Find where the given text appears and provide that cell's center as (X, Y) coordinate. 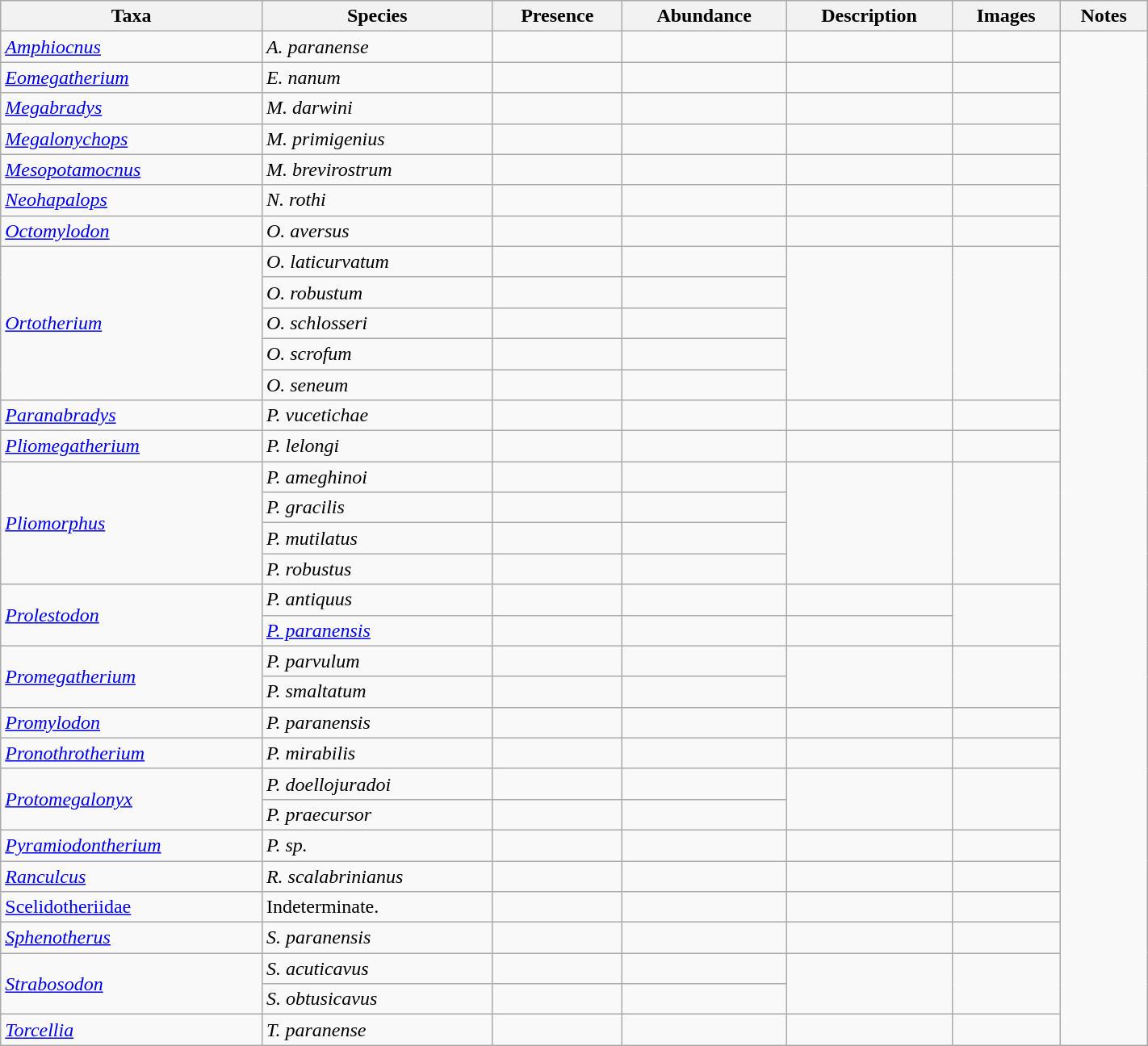
Sphenotherus (132, 938)
S. obtusicavus (377, 999)
Promylodon (132, 722)
N. rothi (377, 200)
Images (1006, 16)
Torcellia (132, 1030)
P. vucetichae (377, 416)
M. brevirostrum (377, 169)
Megabradys (132, 108)
Scelidotheriidae (132, 907)
Strabosodon (132, 984)
Ortotherium (132, 323)
Pliomegatherium (132, 446)
P. smaltatum (377, 692)
Octomylodon (132, 231)
P. praecursor (377, 814)
P. parvulum (377, 661)
P. doellojuradoi (377, 784)
E. nanum (377, 77)
O. scrofum (377, 354)
Eomegatherium (132, 77)
Paranabradys (132, 416)
S. paranensis (377, 938)
Prolestodon (132, 615)
Pliomorphus (132, 523)
P. gracilis (377, 508)
M. primigenius (377, 139)
M. darwini (377, 108)
Amphiocnus (132, 47)
Notes (1104, 16)
P. mirabilis (377, 753)
Abundance (704, 16)
S. acuticavus (377, 969)
R. scalabrinianus (377, 876)
Presence (557, 16)
O. schlosseri (377, 323)
Description (869, 16)
A. paranense (377, 47)
P. antiquus (377, 600)
O. robustum (377, 292)
Taxa (132, 16)
Megalonychops (132, 139)
Pyramiodontherium (132, 845)
P. robustus (377, 569)
Ranculcus (132, 876)
Promegatherium (132, 676)
O. seneum (377, 385)
Indeterminate. (377, 907)
Pronothrotherium (132, 753)
Mesopotamocnus (132, 169)
P. ameghinoi (377, 477)
O. aversus (377, 231)
Protomegalonyx (132, 799)
Species (377, 16)
P. lelongi (377, 446)
Neohapalops (132, 200)
O. laticurvatum (377, 261)
P. mutilatus (377, 538)
T. paranense (377, 1030)
P. sp. (377, 845)
